Detect which cell encompasses the target text, then output its [X, Y] center coordinate. 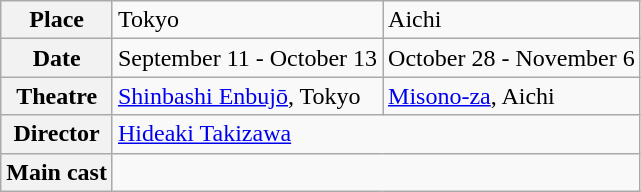
September 11 - October 13 [247, 58]
Misono-za, Aichi [512, 96]
Tokyo [247, 20]
Main cast [57, 172]
Shinbashi Enbujō, Tokyo [247, 96]
Director [57, 134]
Date [57, 58]
Aichi [512, 20]
October 28 - November 6 [512, 58]
Hideaki Takizawa [376, 134]
Theatre [57, 96]
Place [57, 20]
